Extract the [X, Y] coordinate from the center of the cell holding the provided text.  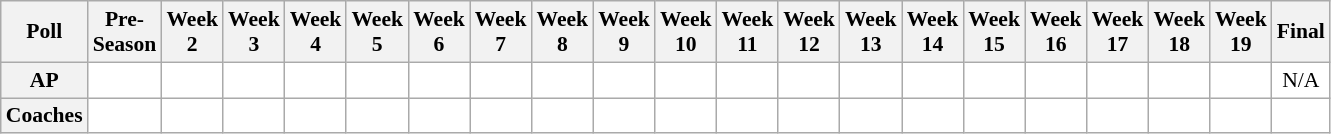
Week5 [377, 32]
Week11 [748, 32]
AP [44, 80]
Poll [44, 32]
Final [1301, 32]
Week12 [809, 32]
Week13 [871, 32]
Week10 [686, 32]
Week2 [192, 32]
Week19 [1241, 32]
Week4 [316, 32]
Week8 [562, 32]
Week16 [1056, 32]
Week15 [994, 32]
Pre-Season [125, 32]
Week18 [1179, 32]
Week6 [439, 32]
Week9 [624, 32]
Week7 [501, 32]
Week17 [1118, 32]
Week3 [254, 32]
Coaches [44, 116]
Week14 [933, 32]
N/A [1301, 80]
